Pinpoint the cell where the given text exists, returning its [x, y] midpoint coordinate. 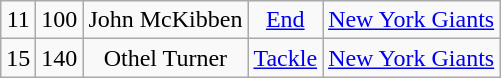
100 [60, 20]
15 [18, 58]
John McKibben [166, 20]
Tackle [286, 58]
End [286, 20]
11 [18, 20]
Othel Turner [166, 58]
140 [60, 58]
